Capture the cell that displays the provided text and extract its (X, Y) central coordinate. 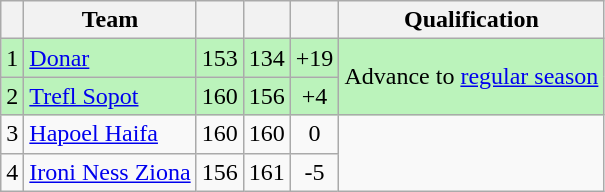
3 (12, 134)
+4 (314, 96)
-5 (314, 172)
Team (110, 20)
Advance to regular season (472, 77)
Donar (110, 58)
Ironi Ness Ziona (110, 172)
4 (12, 172)
Hapoel Haifa (110, 134)
Qualification (472, 20)
2 (12, 96)
161 (266, 172)
134 (266, 58)
1 (12, 58)
0 (314, 134)
+19 (314, 58)
Trefl Sopot (110, 96)
153 (220, 58)
